Return the [x, y] coordinate for the center point of the cell that contains the specified text.  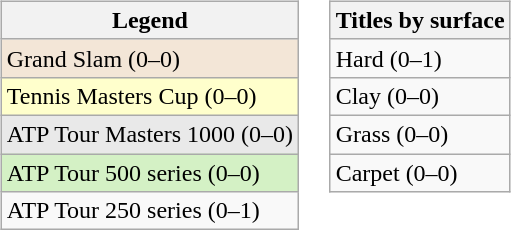
Hard (0–1) [420, 58]
Titles by surface [420, 20]
ATP Tour Masters 1000 (0–0) [150, 134]
Carpet (0–0) [420, 173]
Clay (0–0) [420, 96]
ATP Tour 500 series (0–0) [150, 173]
Tennis Masters Cup (0–0) [150, 96]
Grand Slam (0–0) [150, 58]
Grass (0–0) [420, 134]
Legend [150, 20]
ATP Tour 250 series (0–1) [150, 211]
